Return [X, Y] of the center of cell containing provided text 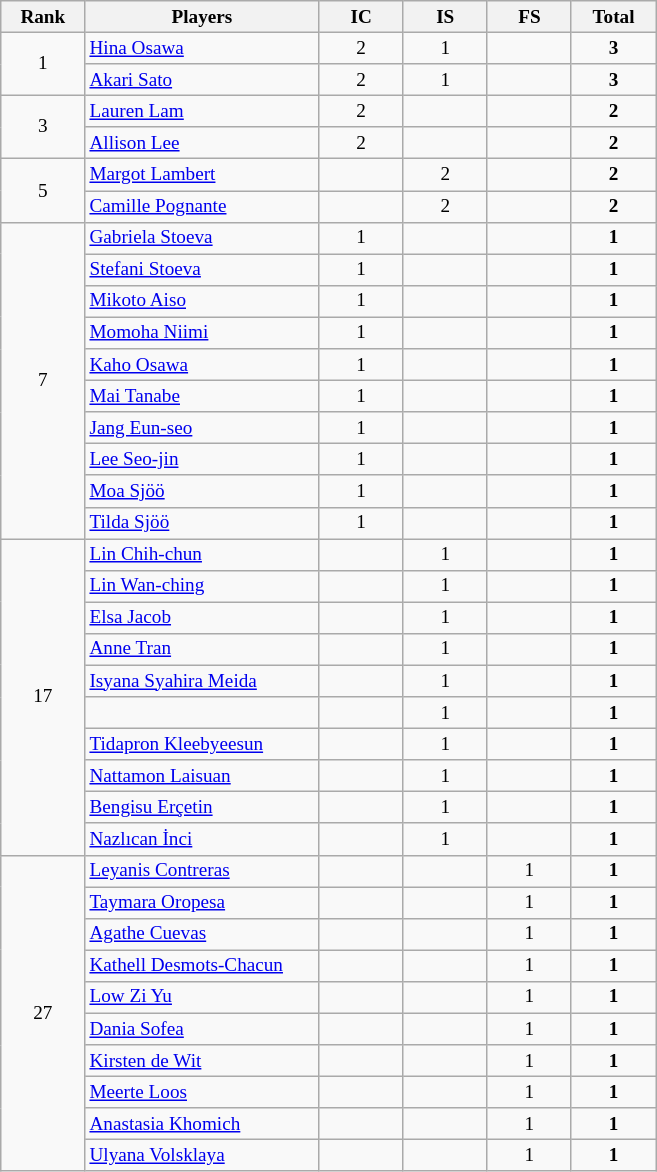
Momoha Niimi [202, 333]
Hina Osawa [202, 48]
Margot Lambert [202, 175]
IC [361, 17]
Lin Wan-ching [202, 586]
Meerte Loos [202, 1092]
Low Zi Yu [202, 997]
Tidapron Kleebyeesun [202, 744]
17 [43, 696]
Players [202, 17]
Isyana Syahira Meida [202, 681]
Anne Tran [202, 649]
Gabriela Stoeva [202, 238]
Allison Lee [202, 143]
Elsa Jacob [202, 618]
Moa Sjöö [202, 491]
Ulyana Volsklaya [202, 1156]
FS [529, 17]
Lauren Lam [202, 111]
7 [43, 380]
Nazlıcan İnci [202, 839]
IS [445, 17]
Mai Tanabe [202, 396]
Mikoto Aiso [202, 301]
Bengisu Erçetin [202, 808]
Akari Sato [202, 80]
Kirsten de Wit [202, 1061]
Dania Sofea [202, 1029]
5 [43, 190]
Jang Eun-seo [202, 428]
Lee Seo-jin [202, 460]
Tilda Sjöö [202, 523]
Camille Pognante [202, 206]
Leyanis Contreras [202, 871]
27 [43, 1013]
Lin Chih-chun [202, 554]
Agathe Cuevas [202, 934]
Rank [43, 17]
Taymara Oropesa [202, 902]
Kathell Desmots-Chacun [202, 966]
Kaho Osawa [202, 365]
Total [613, 17]
Stefani Stoeva [202, 270]
Nattamon Laisuan [202, 776]
Anastasia Khomich [202, 1124]
